Determine the [x, y] coordinate at the center of the cell enclosing the given text.  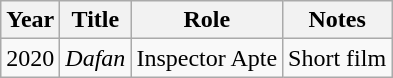
2020 [30, 58]
Title [96, 20]
Notes [338, 20]
Inspector Apte [207, 58]
Dafan [96, 58]
Role [207, 20]
Year [30, 20]
Short film [338, 58]
